Determine the [X, Y] coordinate at the center of the cell enclosing the given text.  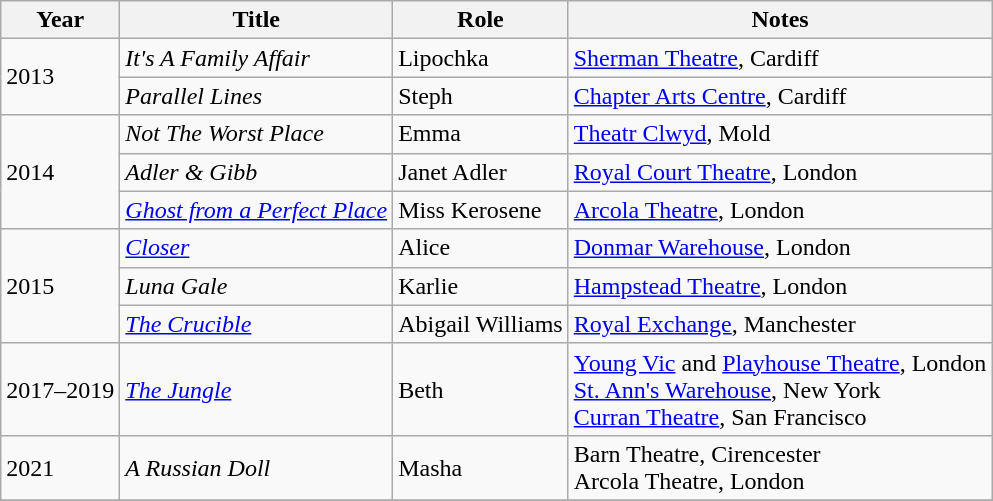
Barn Theatre, CirencesterArcola Theatre, London [780, 468]
Donmar Warehouse, London [780, 248]
Lipochka [481, 58]
Beth [481, 389]
2017–2019 [60, 389]
Ghost from a Perfect Place [256, 210]
Alice [481, 248]
Masha [481, 468]
Not The Worst Place [256, 134]
Arcola Theatre, London [780, 210]
The Jungle [256, 389]
A Russian Doll [256, 468]
Miss Kerosene [481, 210]
Adler & Gibb [256, 172]
Young Vic and Playhouse Theatre, LondonSt. Ann's Warehouse, New YorkCurran Theatre, San Francisco [780, 389]
Chapter Arts Centre, Cardiff [780, 96]
Emma [481, 134]
2021 [60, 468]
Parallel Lines [256, 96]
Notes [780, 20]
Karlie [481, 286]
Abigail Williams [481, 324]
Theatr Clwyd, Mold [780, 134]
The Crucible [256, 324]
It's A Family Affair [256, 58]
Sherman Theatre, Cardiff [780, 58]
Royal Court Theatre, London [780, 172]
Title [256, 20]
Steph [481, 96]
Role [481, 20]
2014 [60, 172]
Hampstead Theatre, London [780, 286]
Janet Adler [481, 172]
2015 [60, 286]
Closer [256, 248]
Royal Exchange, Manchester [780, 324]
2013 [60, 77]
Year [60, 20]
Luna Gale [256, 286]
